Identify which cell holds the provided text, then report its [X, Y] central coordinate. 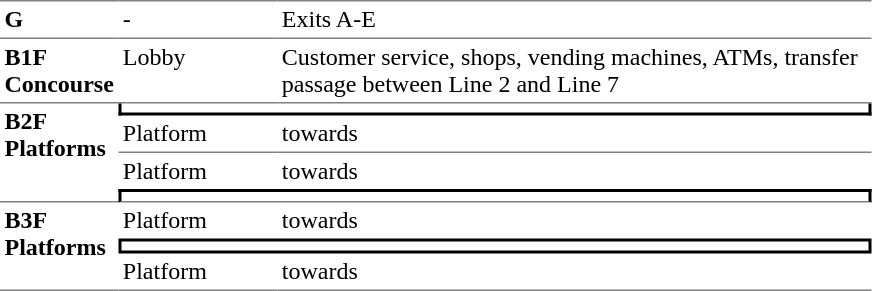
B3F Platforms [59, 246]
Customer service, shops, vending machines, ATMs, transfer passage between Line 2 and Line 7 [574, 71]
B1FConcourse [59, 71]
B2F Platforms [59, 154]
- [198, 19]
G [59, 19]
Exits A-E [574, 19]
Lobby [198, 71]
